Find where the given text appears and provide that cell's center as (x, y) coordinate. 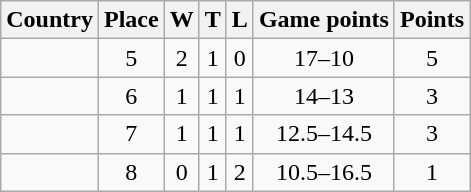
Country (50, 20)
W (182, 20)
6 (131, 96)
Points (432, 20)
8 (131, 172)
10.5–16.5 (324, 172)
Place (131, 20)
12.5–14.5 (324, 134)
14–13 (324, 96)
Game points (324, 20)
7 (131, 134)
17–10 (324, 58)
T (212, 20)
L (240, 20)
